Find where the given text appears and provide that cell's center as [X, Y] coordinate. 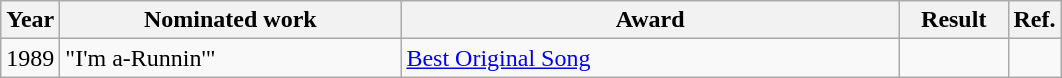
Nominated work [230, 20]
Year [30, 20]
Ref. [1034, 20]
Best Original Song [650, 58]
1989 [30, 58]
"I'm a-Runnin'" [230, 58]
Award [650, 20]
Result [954, 20]
